Detect which cell encompasses the target text, then output its (x, y) center coordinate. 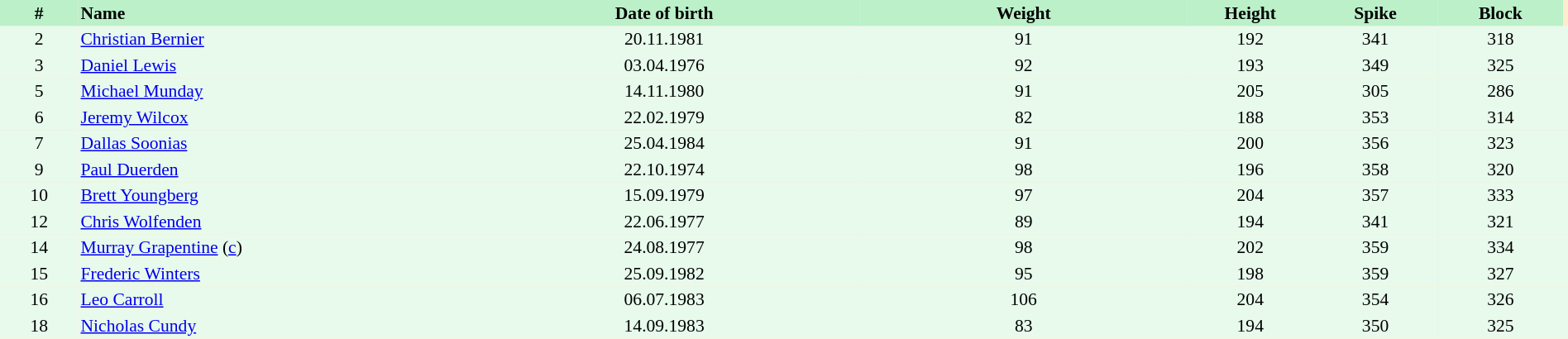
333 (1500, 195)
83 (1024, 326)
Murray Grapentine (c) (273, 248)
Brett Youngberg (273, 195)
353 (1374, 117)
200 (1250, 144)
22.06.1977 (664, 222)
9 (39, 169)
349 (1374, 65)
Block (1500, 13)
Daniel Lewis (273, 65)
Nicholas Cundy (273, 326)
12 (39, 222)
202 (1250, 248)
326 (1500, 299)
22.02.1979 (664, 117)
314 (1500, 117)
10 (39, 195)
196 (1250, 169)
106 (1024, 299)
03.04.1976 (664, 65)
327 (1500, 274)
Name (273, 13)
2 (39, 40)
92 (1024, 65)
320 (1500, 169)
198 (1250, 274)
24.08.1977 (664, 248)
356 (1374, 144)
25.09.1982 (664, 274)
305 (1374, 91)
205 (1250, 91)
350 (1374, 326)
95 (1024, 274)
Height (1250, 13)
358 (1374, 169)
5 (39, 91)
18 (39, 326)
Paul Duerden (273, 169)
Christian Bernier (273, 40)
Jeremy Wilcox (273, 117)
Weight (1024, 13)
6 (39, 117)
16 (39, 299)
3 (39, 65)
14.11.1980 (664, 91)
Date of birth (664, 13)
06.07.1983 (664, 299)
Leo Carroll (273, 299)
192 (1250, 40)
97 (1024, 195)
334 (1500, 248)
286 (1500, 91)
321 (1500, 222)
188 (1250, 117)
Chris Wolfenden (273, 222)
Frederic Winters (273, 274)
14 (39, 248)
20.11.1981 (664, 40)
Michael Munday (273, 91)
323 (1500, 144)
82 (1024, 117)
15.09.1979 (664, 195)
# (39, 13)
193 (1250, 65)
25.04.1984 (664, 144)
7 (39, 144)
14.09.1983 (664, 326)
22.10.1974 (664, 169)
354 (1374, 299)
357 (1374, 195)
318 (1500, 40)
Dallas Soonias (273, 144)
Spike (1374, 13)
15 (39, 274)
89 (1024, 222)
